Output the [x, y] coordinate of the center of the cell containing the given text.  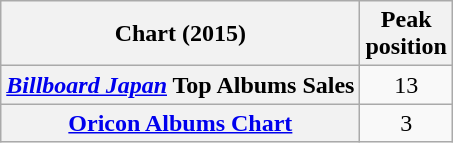
Peakposition [406, 34]
Chart (2015) [180, 34]
Billboard Japan Top Albums Sales [180, 85]
13 [406, 85]
3 [406, 123]
Oricon Albums Chart [180, 123]
